Capture the cell that displays the provided text and extract its [X, Y] central coordinate. 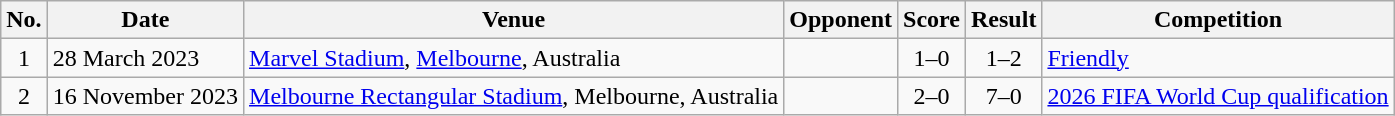
2 [24, 96]
28 March 2023 [145, 58]
Marvel Stadium, Melbourne, Australia [514, 58]
Friendly [1218, 58]
1–0 [932, 58]
Venue [514, 20]
No. [24, 20]
Result [1004, 20]
Opponent [841, 20]
Melbourne Rectangular Stadium, Melbourne, Australia [514, 96]
16 November 2023 [145, 96]
7–0 [1004, 96]
Score [932, 20]
1–2 [1004, 58]
Date [145, 20]
2026 FIFA World Cup qualification [1218, 96]
2–0 [932, 96]
1 [24, 58]
Competition [1218, 20]
